Determine the [X, Y] coordinate at the center of the cell enclosing the given text.  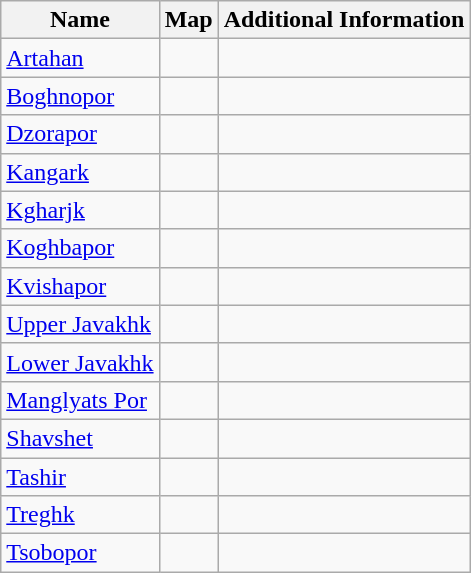
Tashir [80, 477]
Map [188, 20]
Shavshet [80, 438]
Koghbapor [80, 248]
Kgharjk [80, 210]
Manglyats Por [80, 400]
Additional Information [344, 20]
Kvishapor [80, 286]
Lower Javakhk [80, 362]
Upper Javakhk [80, 324]
Artahan [80, 58]
Boghnopor [80, 96]
Name [80, 20]
Treghk [80, 515]
Tsobopor [80, 553]
Kangark [80, 172]
Dzorapor [80, 134]
